For the text-containing cell, return its midpoint in (X, Y) coordinate format. 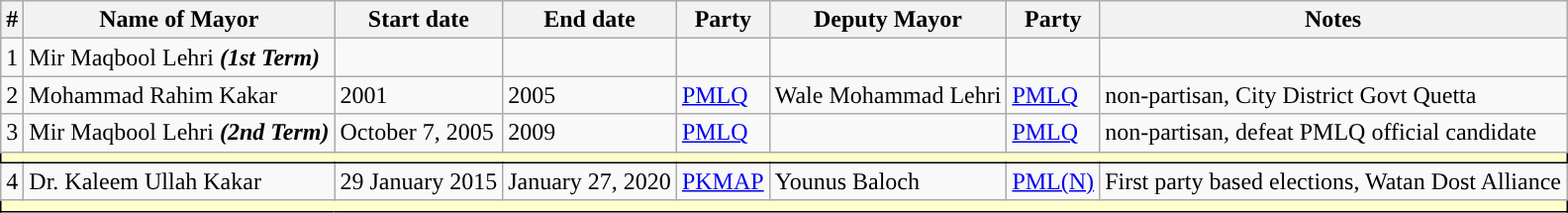
Younus Baloch (888, 181)
Deputy Mayor (888, 20)
1 (12, 57)
October 7, 2005 (419, 133)
Mir Maqbool Lehri (1st Term) (179, 57)
4 (12, 181)
PML(N) (1053, 181)
End date (590, 20)
Notes (1333, 20)
2005 (590, 95)
First party based elections, Watan Dost Alliance (1333, 181)
2001 (419, 95)
29 January 2015 (419, 181)
January 27, 2020 (590, 181)
non-partisan, defeat PMLQ official candidate (1333, 133)
Wale Mohammad Lehri (888, 95)
non-partisan, City District Govt Quetta (1333, 95)
2 (12, 95)
3 (12, 133)
Name of Mayor (179, 20)
Start date (419, 20)
# (12, 20)
Mohammad Rahim Kakar (179, 95)
Mir Maqbool Lehri (2nd Term) (179, 133)
Dr. Kaleem Ullah Kakar (179, 181)
PKMAP (723, 181)
2009 (590, 133)
